For the text-containing cell, return its midpoint in [x, y] coordinate format. 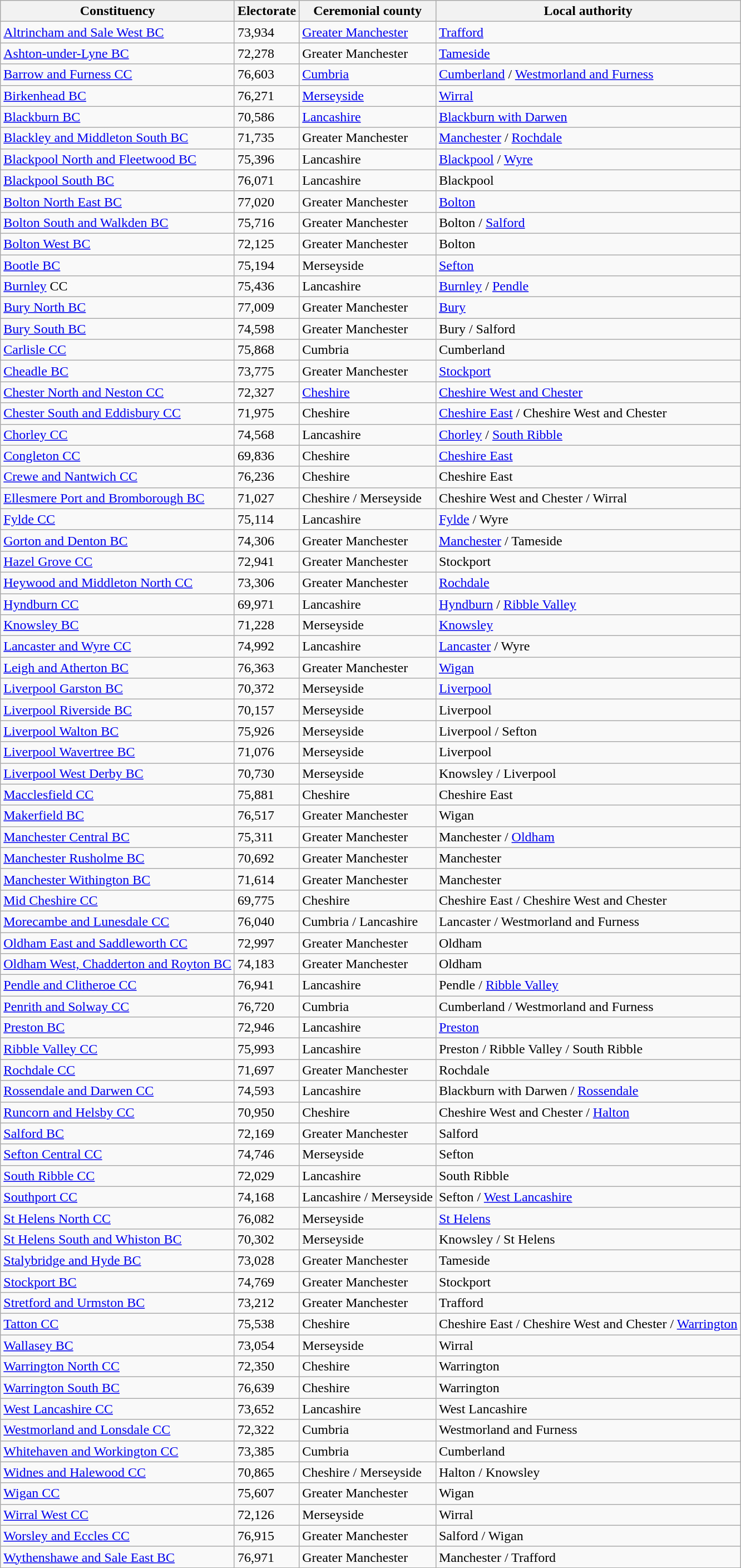
St Helens [588, 1218]
73,054 [266, 1345]
West Lancashire CC [118, 1409]
Burnley CC [118, 287]
72,946 [266, 1028]
Blackpool North and Fleetwood BC [118, 159]
Lancaster and Wyre CC [118, 647]
Warrington South BC [118, 1388]
Burnley / Pendle [588, 287]
Ceremonial county [368, 11]
70,730 [266, 773]
St Helens North CC [118, 1218]
70,302 [266, 1239]
76,236 [266, 477]
75,881 [266, 795]
75,436 [266, 287]
73,212 [266, 1303]
Liverpool Walton BC [118, 731]
Local authority [588, 11]
71,735 [266, 138]
Bolton North East BC [118, 201]
Wigan CC [118, 1493]
Cheshire West and Chester / Halton [588, 1112]
Blackpool South BC [118, 180]
72,350 [266, 1367]
Salford BC [118, 1133]
Bolton / Salford [588, 223]
70,692 [266, 858]
Liverpool Riverside BC [118, 710]
Southport CC [118, 1197]
74,746 [266, 1155]
76,915 [266, 1536]
Rossendale and Darwen CC [118, 1091]
70,586 [266, 117]
73,028 [266, 1260]
Manchester Rusholme BC [118, 858]
Liverpool Wavertree BC [118, 752]
72,125 [266, 244]
Ribble Valley CC [118, 1049]
Salford / Wigan [588, 1536]
Westmorland and Furness [588, 1430]
Cheshire West and Chester [588, 392]
Oldham West, Chadderton and Royton BC [118, 964]
Macclesfield CC [118, 795]
Pendle / Ribble Valley [588, 985]
South Ribble CC [118, 1176]
Runcorn and Helsby CC [118, 1112]
Preston / Ribble Valley / South Ribble [588, 1049]
74,306 [266, 540]
Manchester / Trafford [588, 1557]
Bury / Salford [588, 329]
West Lancashire [588, 1409]
Penrith and Solway CC [118, 1007]
76,941 [266, 985]
72,327 [266, 392]
Fylde / Wyre [588, 519]
76,040 [266, 921]
Mid Cheshire CC [118, 900]
71,697 [266, 1070]
74,598 [266, 329]
75,993 [266, 1049]
Preston BC [118, 1028]
Stockport BC [118, 1281]
Blackburn BC [118, 117]
South Ribble [588, 1176]
71,228 [266, 625]
Manchester / Rochdale [588, 138]
73,306 [266, 583]
Morecambe and Lunesdale CC [118, 921]
72,278 [266, 53]
Rochdale CC [118, 1070]
Wirral West CC [118, 1515]
71,076 [266, 752]
Pendle and Clitheroe CC [118, 985]
72,169 [266, 1133]
Knowsley / St Helens [588, 1239]
Cheadle BC [118, 371]
74,568 [266, 435]
75,716 [266, 223]
72,997 [266, 943]
Bury North BC [118, 308]
70,372 [266, 689]
Halton / Knowsley [588, 1472]
77,009 [266, 308]
Bolton West BC [118, 244]
Manchester / Tameside [588, 540]
73,652 [266, 1409]
Preston [588, 1028]
75,538 [266, 1324]
St Helens South and Whiston BC [118, 1239]
Bury [588, 308]
72,941 [266, 561]
Bolton South and Walkden BC [118, 223]
74,769 [266, 1281]
Whitehaven and Workington CC [118, 1451]
Westmorland and Lonsdale CC [118, 1430]
72,029 [266, 1176]
Bury South BC [118, 329]
Chester South and Eddisbury CC [118, 413]
76,603 [266, 75]
Wallasey BC [118, 1345]
Manchester Withington BC [118, 879]
74,593 [266, 1091]
76,271 [266, 96]
Liverpool / Sefton [588, 731]
Blackburn with Darwen [588, 117]
75,396 [266, 159]
69,836 [266, 456]
Crewe and Nantwich CC [118, 477]
Worsley and Eccles CC [118, 1536]
71,027 [266, 498]
75,311 [266, 837]
Blackburn with Darwen / Rossendale [588, 1091]
Hyndburn / Ribble Valley [588, 604]
Carlisle CC [118, 350]
76,363 [266, 668]
Manchester Central BC [118, 837]
Liverpool Garston BC [118, 689]
74,992 [266, 647]
75,868 [266, 350]
75,607 [266, 1493]
76,517 [266, 816]
69,775 [266, 900]
Ellesmere Port and Bromborough BC [118, 498]
Chorley / South Ribble [588, 435]
70,865 [266, 1472]
75,114 [266, 519]
69,971 [266, 604]
Barrow and Furness CC [118, 75]
74,168 [266, 1197]
Lancaster / Westmorland and Furness [588, 921]
Warrington North CC [118, 1367]
Cheshire West and Chester / Wirral [588, 498]
Tatton CC [118, 1324]
Bootle BC [118, 265]
72,126 [266, 1515]
76,720 [266, 1007]
Blackley and Middleton South BC [118, 138]
70,950 [266, 1112]
Gorton and Denton BC [118, 540]
Cheshire East / Cheshire West and Chester / Warrington [588, 1324]
Knowsley / Liverpool [588, 773]
73,934 [266, 32]
Leigh and Atherton BC [118, 668]
74,183 [266, 964]
Lancaster / Wyre [588, 647]
Knowsley BC [118, 625]
Heywood and Middleton North CC [118, 583]
73,385 [266, 1451]
77,020 [266, 201]
76,082 [266, 1218]
Sefton / West Lancashire [588, 1197]
76,971 [266, 1557]
Knowsley [588, 625]
76,639 [266, 1388]
Chorley CC [118, 435]
Liverpool West Derby BC [118, 773]
75,926 [266, 731]
Fylde CC [118, 519]
Ashton-under-Lyne BC [118, 53]
75,194 [266, 265]
Birkenhead BC [118, 96]
71,975 [266, 413]
73,775 [266, 371]
72,322 [266, 1430]
Makerfield BC [118, 816]
Lancashire / Merseyside [368, 1197]
Stalybridge and Hyde BC [118, 1260]
Sefton Central CC [118, 1155]
Hazel Grove CC [118, 561]
70,157 [266, 710]
Manchester / Oldham [588, 837]
Oldham East and Saddleworth CC [118, 943]
Cumbria / Lancashire [368, 921]
Blackpool [588, 180]
Stretford and Urmston BC [118, 1303]
Altrincham and Sale West BC [118, 32]
Congleton CC [118, 456]
71,614 [266, 879]
Wythenshawe and Sale East BC [118, 1557]
Constituency [118, 11]
76,071 [266, 180]
Widnes and Halewood CC [118, 1472]
Electorate [266, 11]
Blackpool / Wyre [588, 159]
Hyndburn CC [118, 604]
Salford [588, 1133]
Chester North and Neston CC [118, 392]
